For the text-containing cell, return its midpoint in (x, y) coordinate format. 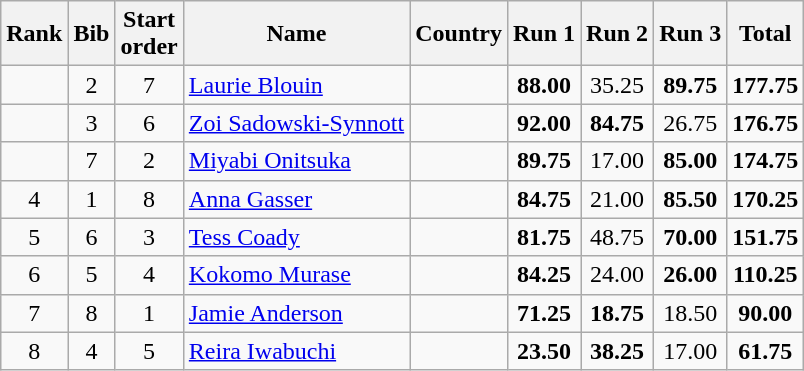
Bib (92, 34)
151.75 (766, 237)
48.75 (618, 237)
177.75 (766, 85)
110.25 (766, 275)
170.25 (766, 199)
Startorder (149, 34)
Rank (34, 34)
Jamie Anderson (296, 313)
174.75 (766, 161)
Reira Iwabuchi (296, 351)
26.00 (690, 275)
70.00 (690, 237)
Zoi Sadowski-Synnott (296, 123)
38.25 (618, 351)
18.50 (690, 313)
85.50 (690, 199)
21.00 (618, 199)
Total (766, 34)
Kokomo Murase (296, 275)
Run 1 (544, 34)
Country (459, 34)
90.00 (766, 313)
84.25 (544, 275)
176.75 (766, 123)
81.75 (544, 237)
Laurie Blouin (296, 85)
23.50 (544, 351)
18.75 (618, 313)
92.00 (544, 123)
24.00 (618, 275)
Run 2 (618, 34)
Name (296, 34)
85.00 (690, 161)
Miyabi Onitsuka (296, 161)
Tess Coady (296, 237)
88.00 (544, 85)
Run 3 (690, 34)
Anna Gasser (296, 199)
71.25 (544, 313)
35.25 (618, 85)
26.75 (690, 123)
61.75 (766, 351)
